Determine the [X, Y] coordinate at the center of the cell enclosing the given text.  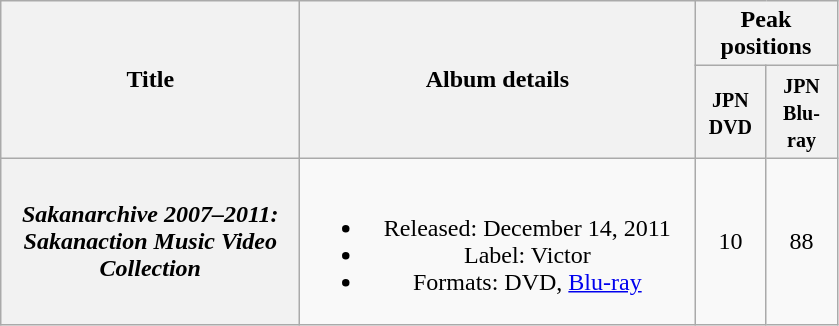
Album details [498, 80]
Sakanarchive 2007–2011: Sakanaction Music Video Collection [150, 242]
10 [730, 242]
Title [150, 80]
Peak positions [766, 34]
JPN Blu-ray [802, 112]
Released: December 14, 2011Label: VictorFormats: DVD, Blu-ray [498, 242]
88 [802, 242]
JPN DVD [730, 112]
